Scan for the cell matching the given text and deliver its (X, Y) coordinate at center. 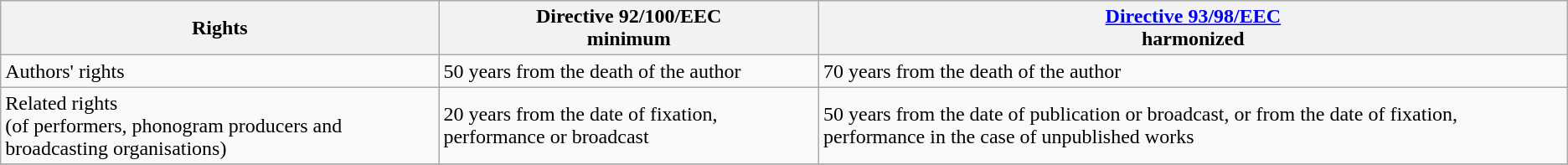
Authors' rights (219, 71)
Directive 92/100/EECminimum (629, 28)
Related rights(of performers, phonogram producers and broadcasting organisations) (219, 126)
50 years from the date of publication or broadcast, or from the date of fixation, performance in the case of unpublished works (1193, 126)
70 years from the death of the author (1193, 71)
20 years from the date of fixation, performance or broadcast (629, 126)
Directive 93/98/EECharmonized (1193, 28)
50 years from the death of the author (629, 71)
Rights (219, 28)
